Output the [X, Y] coordinate of the center of the cell containing the given text.  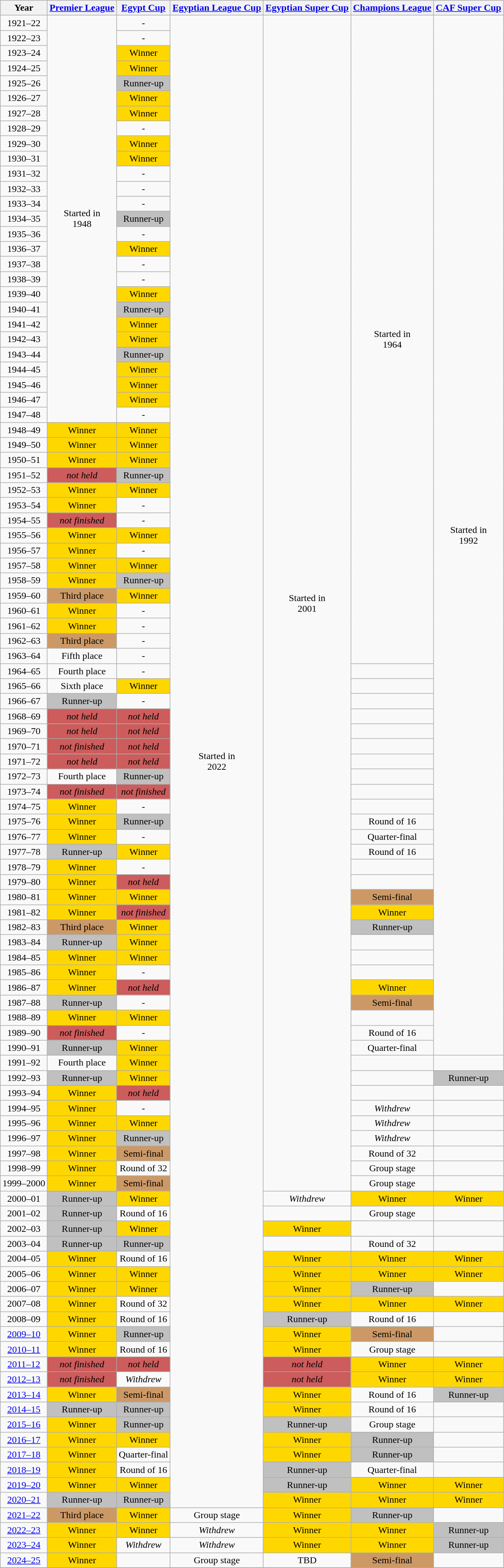
1932–33 [24, 189]
1983–84 [24, 942]
2018–19 [24, 1470]
1971–72 [24, 761]
1926–27 [24, 98]
1956–57 [24, 550]
2021–22 [24, 1515]
1942–43 [24, 339]
1927–28 [24, 113]
Sixth place [82, 686]
1939–40 [24, 294]
CAF Super Cup [468, 8]
1955–56 [24, 535]
1922–23 [24, 38]
Started in1964 [392, 340]
Started in1948 [82, 219]
1984–85 [24, 957]
1946–47 [24, 400]
Started in2022 [217, 761]
1972–73 [24, 776]
1945–46 [24, 384]
1954–55 [24, 520]
2007–08 [24, 1304]
1941–42 [24, 324]
1952–53 [24, 490]
1944–45 [24, 369]
1974–75 [24, 807]
1930–31 [24, 158]
1963–64 [24, 656]
2012–13 [24, 1379]
1990–91 [24, 1048]
1940–41 [24, 309]
1962–63 [24, 641]
2000–01 [24, 1199]
1968–69 [24, 716]
1947–48 [24, 415]
1943–44 [24, 354]
1965–66 [24, 686]
1977–78 [24, 852]
1976–77 [24, 837]
2009–10 [24, 1334]
1973–74 [24, 792]
2008–09 [24, 1319]
Fifth place [82, 656]
2006–07 [24, 1289]
Egyptian Super Cup [307, 8]
1934–35 [24, 219]
1998–99 [24, 1168]
1935–36 [24, 234]
2016–17 [24, 1440]
Premier League [82, 8]
1995–96 [24, 1123]
1997–98 [24, 1153]
1988–89 [24, 1018]
1980–81 [24, 897]
1921–22 [24, 23]
Started in1992 [468, 535]
1994–95 [24, 1108]
1931–32 [24, 173]
1957–58 [24, 565]
2015–16 [24, 1425]
1933–34 [24, 204]
2004–05 [24, 1259]
1999–2000 [24, 1184]
2005–06 [24, 1274]
2002–03 [24, 1229]
2013–14 [24, 1394]
1987–88 [24, 1003]
Champions League [392, 8]
1996–97 [24, 1138]
TBD [307, 1560]
1937–38 [24, 264]
Egypt Cup [144, 8]
1964–65 [24, 671]
1928–29 [24, 128]
1985–86 [24, 972]
2011–12 [24, 1364]
1993–94 [24, 1093]
1959–60 [24, 596]
2001–02 [24, 1214]
1961–62 [24, 626]
Year [24, 8]
1948–49 [24, 430]
2003–04 [24, 1244]
2014–15 [24, 1410]
2010–11 [24, 1349]
1979–80 [24, 882]
1960–61 [24, 611]
1951–52 [24, 475]
1966–67 [24, 701]
2023–24 [24, 1545]
1982–83 [24, 927]
2024–25 [24, 1560]
2017–18 [24, 1455]
2020–21 [24, 1500]
2022–23 [24, 1530]
1953–54 [24, 505]
2019–20 [24, 1485]
1924–25 [24, 68]
1925–26 [24, 83]
1970–71 [24, 746]
1989–90 [24, 1033]
Started in2001 [307, 603]
1949–50 [24, 445]
1938–39 [24, 279]
1958–59 [24, 580]
1981–82 [24, 912]
1969–70 [24, 731]
Egyptian League Cup [217, 8]
1975–76 [24, 822]
1929–30 [24, 143]
1923–24 [24, 53]
1978–79 [24, 867]
1991–92 [24, 1063]
1986–87 [24, 988]
1992–93 [24, 1078]
1936–37 [24, 249]
1950–51 [24, 460]
